Scan for the cell matching the given text and deliver its [x, y] coordinate at center. 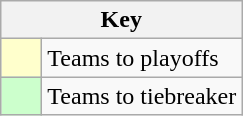
Key [122, 20]
Teams to tiebreaker [142, 96]
Teams to playoffs [142, 58]
